Return the (x, y) coordinate for the center point of the cell that contains the specified text.  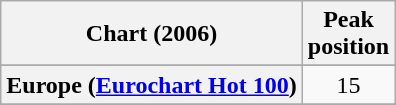
Peakposition (348, 34)
Chart (2006) (152, 34)
Europe (Eurochart Hot 100) (152, 85)
15 (348, 85)
